Identify which cell holds the provided text, then report its (x, y) central coordinate. 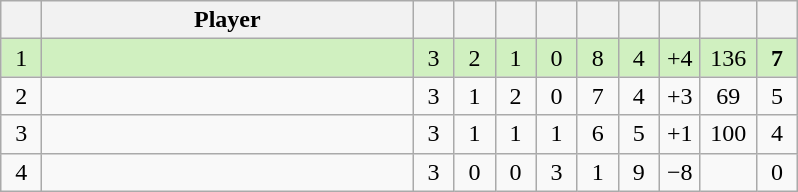
+1 (680, 134)
+3 (680, 96)
100 (728, 134)
136 (728, 58)
9 (638, 172)
−8 (680, 172)
8 (598, 58)
6 (598, 134)
69 (728, 96)
+4 (680, 58)
Player (228, 20)
